Scan for the cell matching the given text and deliver its (X, Y) coordinate at center. 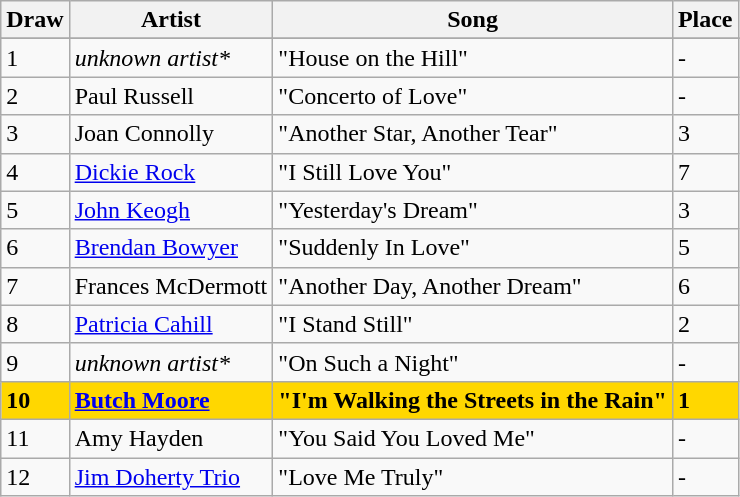
Place (705, 20)
Song (473, 20)
Frances McDermott (171, 286)
"You Said You Loved Me" (473, 438)
12 (35, 477)
"I Stand Still" (473, 324)
"On Such a Night" (473, 362)
Dickie Rock (171, 172)
"Concerto of Love" (473, 96)
Patricia Cahill (171, 324)
Jim Doherty Trio (171, 477)
Joan Connolly (171, 134)
10 (35, 400)
"Yesterday's Dream" (473, 210)
Brendan Bowyer (171, 248)
Paul Russell (171, 96)
"Love Me Truly" (473, 477)
9 (35, 362)
Artist (171, 20)
"I Still Love You" (473, 172)
"Another Day, Another Dream" (473, 286)
8 (35, 324)
Draw (35, 20)
11 (35, 438)
4 (35, 172)
"House on the Hill" (473, 58)
Amy Hayden (171, 438)
"Suddenly In Love" (473, 248)
John Keogh (171, 210)
"I'm Walking the Streets in the Rain" (473, 400)
"Another Star, Another Tear" (473, 134)
Butch Moore (171, 400)
